For the text-containing cell, return its midpoint in [X, Y] coordinate format. 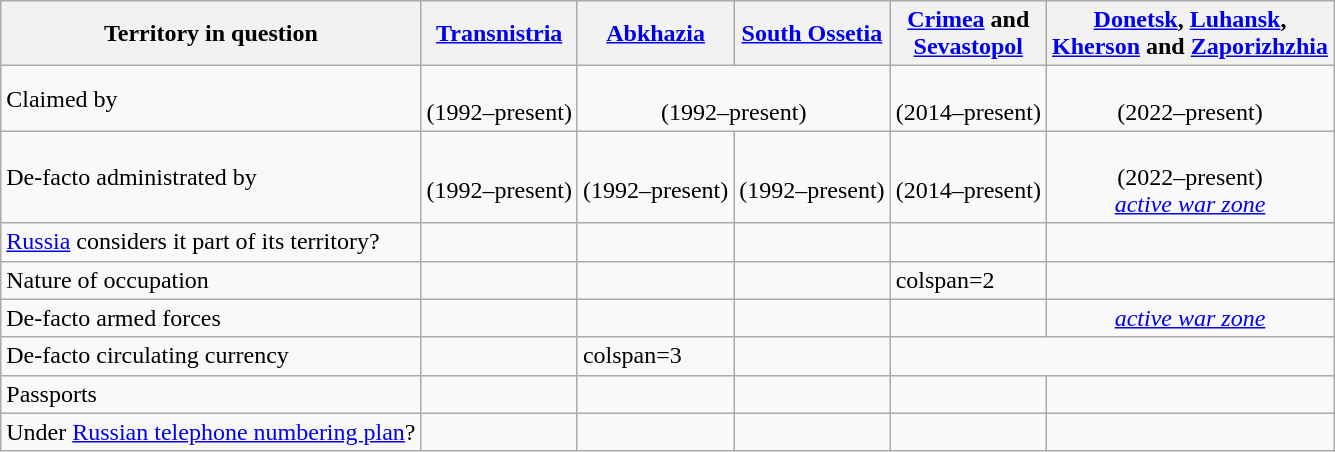
De-facto administrated by [211, 177]
Crimea andSevastopol [968, 34]
active war zone [1190, 318]
colspan=3 [655, 356]
Passports [211, 394]
Transnistria [499, 34]
Nature of occupation [211, 280]
De-facto armed forces [211, 318]
(2022–present) [1190, 98]
(2022–present)active war zone [1190, 177]
De-facto circulating currency [211, 356]
colspan=2 [968, 280]
Under Russian telephone numbering plan? [211, 432]
Abkhazia [655, 34]
Claimed by [211, 98]
Russia considers it part of its territory? [211, 242]
Territory in question [211, 34]
Donetsk, Luhansk,Kherson and Zaporizhzhia [1190, 34]
South Ossetia [812, 34]
